Identify which cell holds the provided text, then report its [x, y] central coordinate. 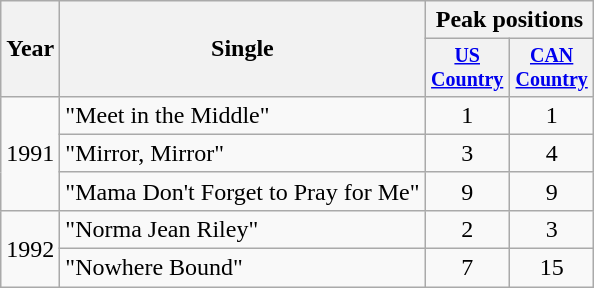
Year [30, 49]
2 [467, 229]
US Country [467, 68]
1991 [30, 153]
"Mama Don't Forget to Pray for Me" [242, 191]
"Meet in the Middle" [242, 115]
15 [551, 268]
"Mirror, Mirror" [242, 153]
4 [551, 153]
1992 [30, 248]
Single [242, 49]
"Nowhere Bound" [242, 268]
CAN Country [551, 68]
"Norma Jean Riley" [242, 229]
7 [467, 268]
Peak positions [510, 20]
